Return the [x, y] coordinate for the center point of the cell that contains the specified text.  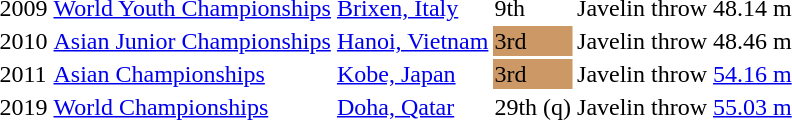
Hanoi, Vietnam [412, 41]
Kobe, Japan [412, 74]
Asian Junior Championships [192, 41]
Asian Championships [192, 74]
